Find where the given text appears and provide that cell's center as [X, Y] coordinate. 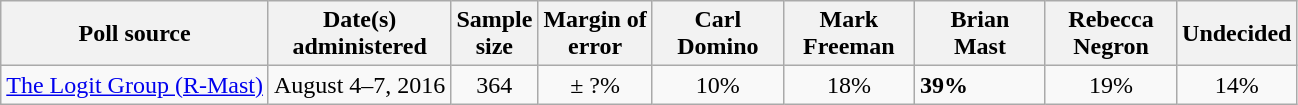
364 [494, 85]
19% [1110, 85]
Margin oferror [595, 34]
MarkFreeman [848, 34]
RebeccaNegron [1110, 34]
10% [718, 85]
August 4–7, 2016 [359, 85]
± ?% [595, 85]
Date(s)administered [359, 34]
14% [1237, 85]
39% [980, 85]
Undecided [1237, 34]
CarlDomino [718, 34]
The Logit Group (R-Mast) [135, 85]
Poll source [135, 34]
Samplesize [494, 34]
18% [848, 85]
BrianMast [980, 34]
